Extract the [X, Y] coordinate from the center of the cell holding the provided text.  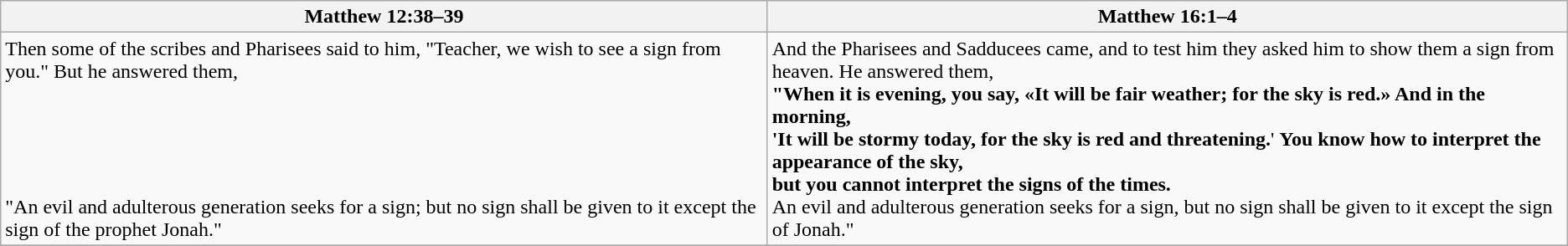
Matthew 12:38–39 [384, 17]
Matthew 16:1–4 [1168, 17]
